Scan for the cell matching the given text and deliver its [x, y] coordinate at center. 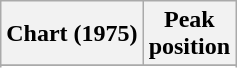
Chart (1975) [72, 34]
Peak position [189, 34]
